Scan for the cell matching the given text and deliver its [X, Y] coordinate at center. 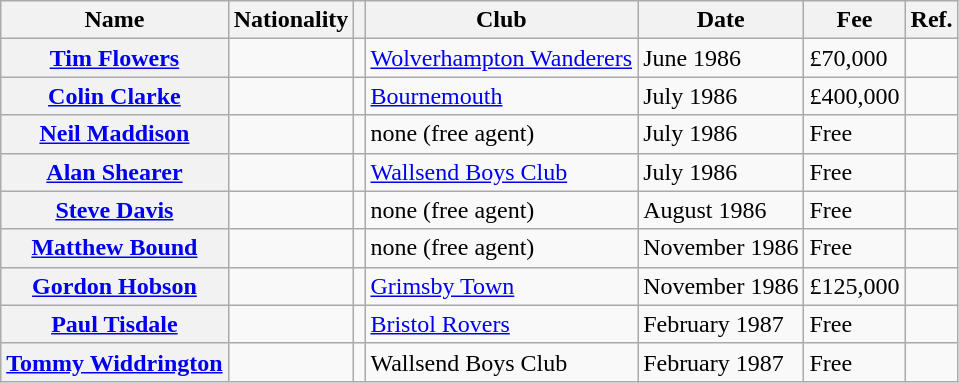
August 1986 [721, 210]
Name [114, 20]
Fee [854, 20]
£400,000 [854, 96]
£70,000 [854, 58]
Nationality [291, 20]
Matthew Bound [114, 248]
Bristol Rovers [502, 324]
Alan Shearer [114, 172]
Date [721, 20]
Paul Tisdale [114, 324]
£125,000 [854, 286]
Neil Maddison [114, 134]
Bournemouth [502, 96]
Colin Clarke [114, 96]
Steve Davis [114, 210]
June 1986 [721, 58]
Wolverhampton Wanderers [502, 58]
Club [502, 20]
Tim Flowers [114, 58]
Gordon Hobson [114, 286]
Tommy Widdrington [114, 362]
Grimsby Town [502, 286]
Ref. [932, 20]
